Pinpoint the cell where the given text exists, returning its (x, y) midpoint coordinate. 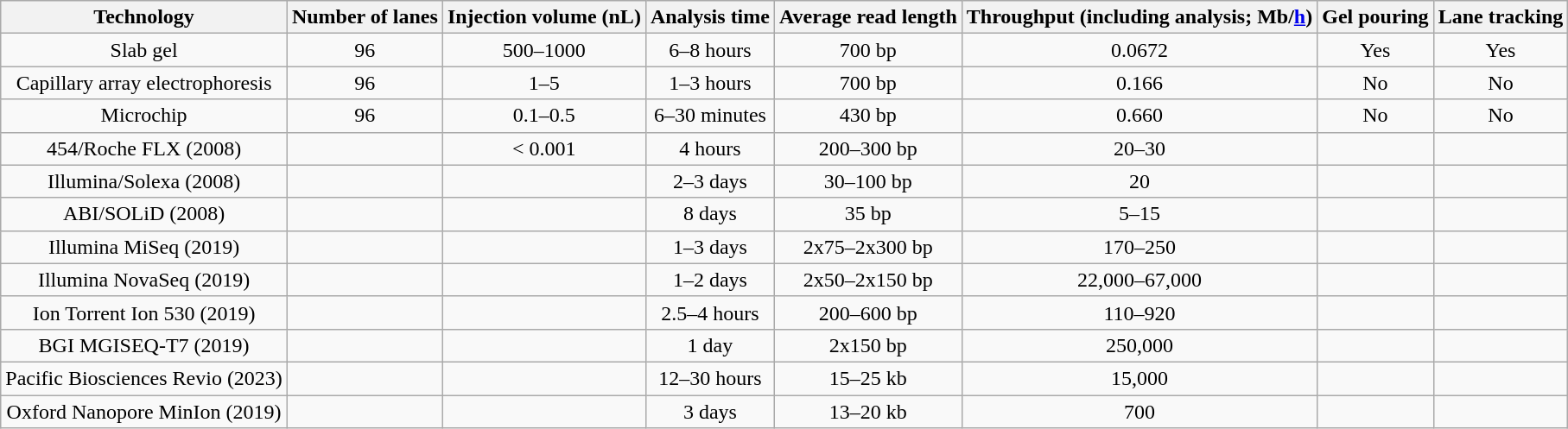
5–15 (1139, 214)
250,000 (1139, 345)
Slab gel (144, 50)
30–100 bp (867, 181)
22,000–67,000 (1139, 280)
2x50–2x150 bp (867, 280)
2x150 bp (867, 345)
Ion Torrent Ion 530 (2019) (144, 312)
ABI/SOLiD (2008) (144, 214)
0.166 (1139, 83)
Number of lanes (365, 17)
Oxford Nanopore MinIon (2019) (144, 412)
20 (1139, 181)
454/Roche FLX (2008) (144, 148)
Analysis time (710, 17)
0.0672 (1139, 50)
Throughput (including analysis; Mb/h) (1139, 17)
2x75–2x300 bp (867, 247)
0.660 (1139, 116)
6–8 hours (710, 50)
1–5 (544, 83)
15–25 kb (867, 378)
Illumina/Solexa (2008) (144, 181)
Illumina MiSeq (2019) (144, 247)
2–3 days (710, 181)
Technology (144, 17)
1–3 days (710, 247)
15,000 (1139, 378)
35 bp (867, 214)
500–1000 (544, 50)
200–600 bp (867, 312)
700 (1139, 412)
200–300 bp (867, 148)
430 bp (867, 116)
20–30 (1139, 148)
1–2 days (710, 280)
170–250 (1139, 247)
2.5–4 hours (710, 312)
1 day (710, 345)
BGI MGISEQ-T7 (2019) (144, 345)
Lane tracking (1501, 17)
13–20 kb (867, 412)
Gel pouring (1375, 17)
3 days (710, 412)
< 0.001 (544, 148)
1–3 hours (710, 83)
6–30 minutes (710, 116)
110–920 (1139, 312)
0.1–0.5 (544, 116)
Average read length (867, 17)
Pacific Biosciences Revio (2023) (144, 378)
4 hours (710, 148)
8 days (710, 214)
Injection volume (nL) (544, 17)
12–30 hours (710, 378)
Illumina NovaSeq (2019) (144, 280)
Microchip (144, 116)
Capillary array electrophoresis (144, 83)
